Provide the [X, Y] coordinate of the cell's center where the given text is located.  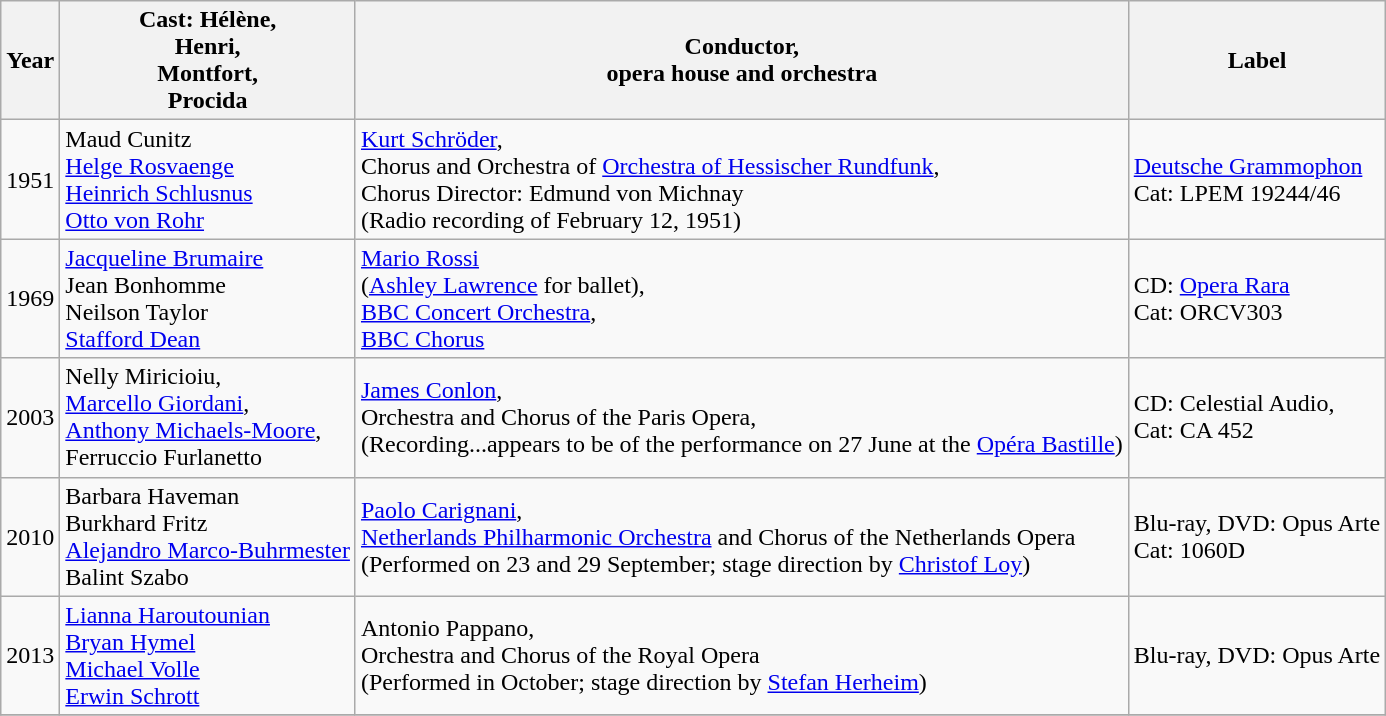
1951 [30, 180]
2003 [30, 418]
Jacqueline BrumaireJean BonhommeNeilson TaylorStafford Dean [208, 298]
Blu-ray, DVD: Opus Arte [1256, 656]
Nelly Miricioiu,Marcello Giordani,Anthony Michaels-Moore,Ferruccio Furlanetto [208, 418]
Deutsche GrammophonCat: LPEM 19244/46 [1256, 180]
Conductor,opera house and orchestra [742, 60]
Label [1256, 60]
1969 [30, 298]
Mario Rossi (Ashley Lawrence for ballet),BBC Concert Orchestra,BBC Chorus [742, 298]
Antonio Pappano,Orchestra and Chorus of the Royal Opera(Performed in October; stage direction by Stefan Herheim) [742, 656]
2013 [30, 656]
2010 [30, 536]
Year [30, 60]
Maud CunitzHelge RosvaengeHeinrich SchlusnusOtto von Rohr [208, 180]
Barbara HavemanBurkhard FritzAlejandro Marco-BuhrmesterBalint Szabo [208, 536]
James Conlon,Orchestra and Chorus of the Paris Opera,(Recording...appears to be of the performance on 27 June at the Opéra Bastille) [742, 418]
CD: Opera RaraCat: ORCV303 [1256, 298]
Cast: Hélène,Henri,Montfort,Procida [208, 60]
Blu-ray, DVD: Opus ArteCat: 1060D [1256, 536]
Kurt Schröder,Chorus and Orchestra of Orchestra of Hessischer Rundfunk,Chorus Director: Edmund von Michnay(Radio recording of February 12, 1951) [742, 180]
Lianna HaroutounianBryan HymelMichael VolleErwin Schrott [208, 656]
CD: Celestial Audio,Cat: CA 452 [1256, 418]
